Output the (x, y) coordinate of the center of the cell containing the given text.  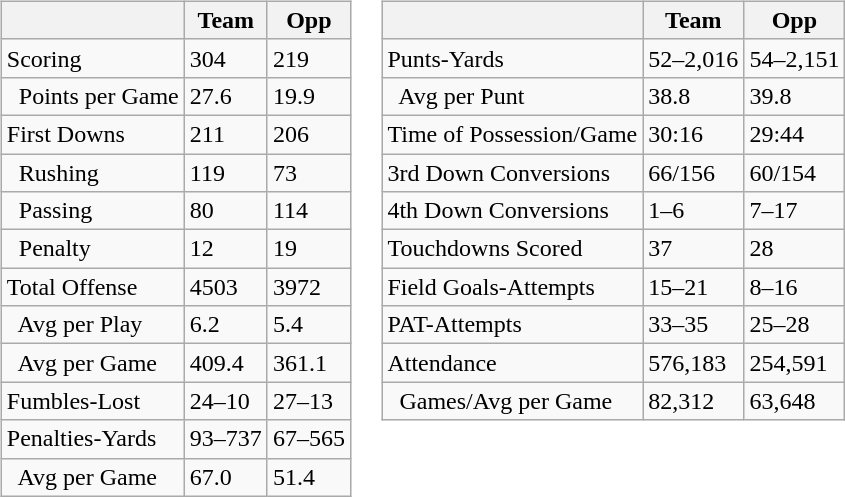
66/156 (694, 173)
254,591 (794, 363)
211 (226, 134)
Avg per Punt (512, 96)
63,648 (794, 401)
Passing (92, 211)
4503 (226, 287)
33–35 (694, 325)
51.4 (308, 477)
38.8 (694, 96)
5.4 (308, 325)
37 (694, 249)
Time of Possession/Game (512, 134)
19.9 (308, 96)
Touchdowns Scored (512, 249)
54–2,151 (794, 58)
52–2,016 (694, 58)
6.2 (226, 325)
67.0 (226, 477)
Fumbles-Lost (92, 401)
409.4 (226, 363)
67–565 (308, 439)
60/154 (794, 173)
Total Offense (92, 287)
19 (308, 249)
Avg per Play (92, 325)
Points per Game (92, 96)
30:16 (694, 134)
Punts-Yards (512, 58)
Attendance (512, 363)
82,312 (694, 401)
Penalty (92, 249)
Penalties-Yards (92, 439)
PAT-Attempts (512, 325)
3972 (308, 287)
Rushing (92, 173)
8–16 (794, 287)
73 (308, 173)
576,183 (694, 363)
Scoring (92, 58)
206 (308, 134)
Games/Avg per Game (512, 401)
7–17 (794, 211)
80 (226, 211)
361.1 (308, 363)
29:44 (794, 134)
First Downs (92, 134)
25–28 (794, 325)
15–21 (694, 287)
39.8 (794, 96)
12 (226, 249)
28 (794, 249)
119 (226, 173)
24–10 (226, 401)
27–13 (308, 401)
304 (226, 58)
114 (308, 211)
1–6 (694, 211)
4th Down Conversions (512, 211)
3rd Down Conversions (512, 173)
27.6 (226, 96)
219 (308, 58)
93–737 (226, 439)
Field Goals-Attempts (512, 287)
